Output the (X, Y) coordinate of the center of the cell containing the given text.  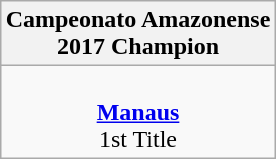
Campeonato Amazonense2017 Champion (138, 34)
Manaus1st Title (138, 112)
